Determine the [X, Y] coordinate at the center of the cell enclosing the given text.  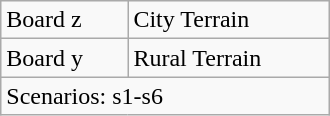
Board z [64, 20]
Board y [64, 58]
Rural Terrain [228, 58]
City Terrain [228, 20]
Scenarios: s1-s6 [165, 96]
